Scan for the cell matching the given text and deliver its [X, Y] coordinate at center. 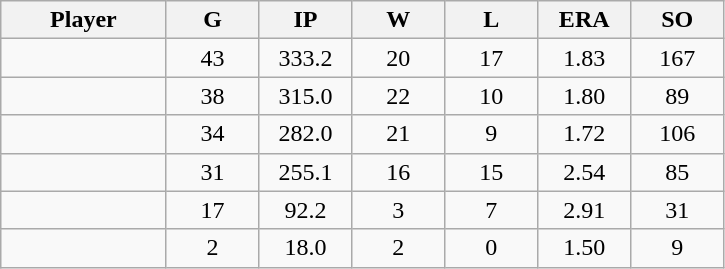
3 [398, 210]
Player [84, 20]
282.0 [306, 134]
IP [306, 20]
333.2 [306, 58]
15 [492, 172]
1.72 [584, 134]
85 [678, 172]
38 [212, 96]
2.54 [584, 172]
16 [398, 172]
2.91 [584, 210]
89 [678, 96]
106 [678, 134]
10 [492, 96]
1.83 [584, 58]
43 [212, 58]
315.0 [306, 96]
22 [398, 96]
21 [398, 134]
SO [678, 20]
34 [212, 134]
20 [398, 58]
1.50 [584, 248]
ERA [584, 20]
L [492, 20]
G [212, 20]
7 [492, 210]
167 [678, 58]
255.1 [306, 172]
W [398, 20]
18.0 [306, 248]
1.80 [584, 96]
0 [492, 248]
92.2 [306, 210]
